Return the [x, y] coordinate for the center point of the cell that contains the specified text.  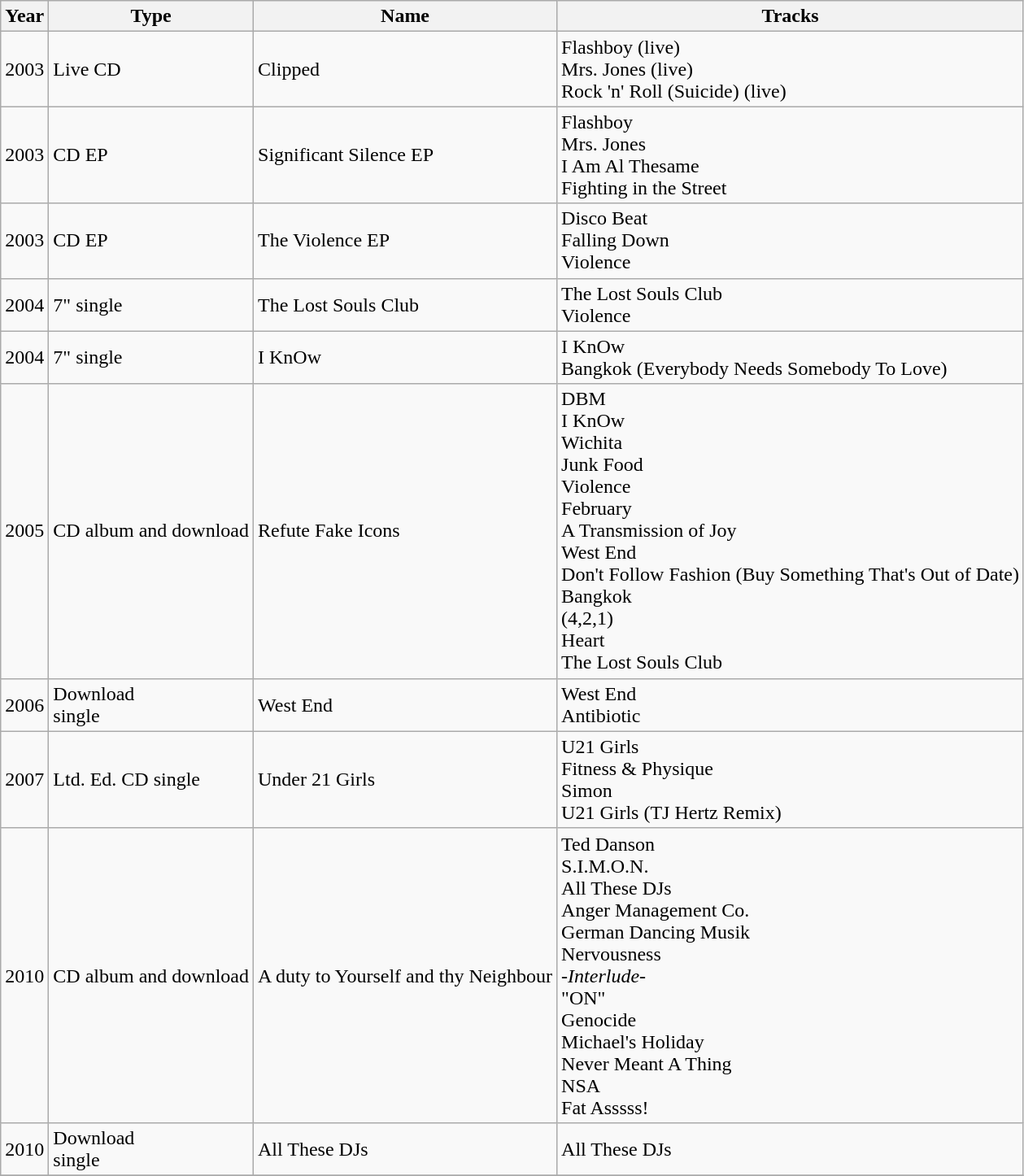
I KnOwBangkok (Everybody Needs Somebody To Love) [791, 358]
The Violence EP [405, 241]
Clipped [405, 69]
The Lost Souls ClubViolence [791, 304]
Significant Silence EP [405, 155]
2006 [24, 704]
Flashboy (live)Mrs. Jones (live)Rock 'n' Roll (Suicide) (live) [791, 69]
Under 21 Girls [405, 779]
The Lost Souls Club [405, 304]
A duty to Yourself and thy Neighbour [405, 975]
U21 GirlsFitness & PhysiqueSimonU21 Girls (TJ Hertz Remix) [791, 779]
West EndAntibiotic [791, 704]
Live CD [151, 69]
Name [405, 16]
Disco BeatFalling DownViolence [791, 241]
Ltd. Ed. CD single [151, 779]
Refute Fake Icons [405, 531]
2007 [24, 779]
2005 [24, 531]
Tracks [791, 16]
Type [151, 16]
FlashboyMrs. JonesI Am Al ThesameFighting in the Street [791, 155]
West End [405, 704]
I KnOw [405, 358]
Year [24, 16]
